From the cell containing the given text, extract its center point as [X, Y] coordinate. 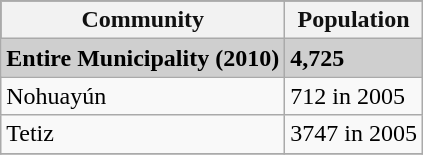
Nohuayún [143, 96]
Entire Municipality (2010) [143, 58]
Population [354, 20]
Community [143, 20]
712 in 2005 [354, 96]
3747 in 2005 [354, 134]
Tetiz [143, 134]
4,725 [354, 58]
